Provide the [x, y] coordinate of the cell's center where the given text is located.  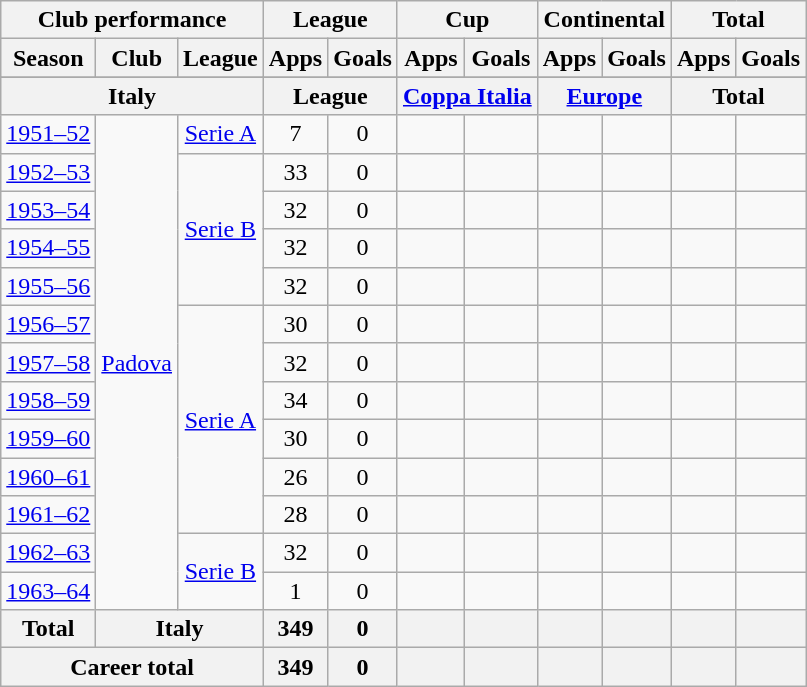
1954–55 [48, 248]
Coppa Italia [467, 96]
33 [295, 172]
Club performance [132, 20]
1951–52 [48, 134]
1956–57 [48, 324]
1958–59 [48, 400]
26 [295, 477]
Europe [604, 96]
1962–63 [48, 553]
1 [295, 591]
1963–64 [48, 591]
1953–54 [48, 210]
28 [295, 515]
1957–58 [48, 362]
Padova [137, 362]
1960–61 [48, 477]
34 [295, 400]
1961–62 [48, 515]
Career total [132, 667]
Continental [604, 20]
Club [137, 58]
Cup [467, 20]
Season [48, 58]
1955–56 [48, 286]
1959–60 [48, 438]
7 [295, 134]
1952–53 [48, 172]
